Search for the cell housing the specified text and yield its (x, y) center coordinate. 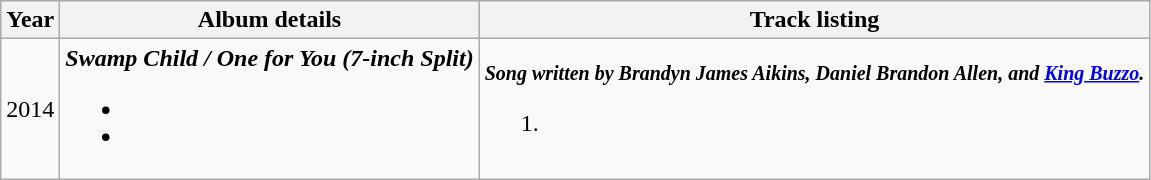
2014 (30, 109)
Song written by Brandyn James Aikins, Daniel Brandon Allen, and King Buzzo. (814, 109)
Swamp Child / One for You (7-inch Split) (270, 109)
Track listing (814, 20)
Album details (270, 20)
Year (30, 20)
